For the text-containing cell, return its midpoint in (x, y) coordinate format. 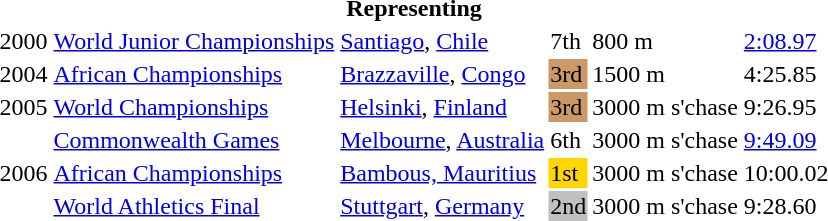
World Junior Championships (194, 41)
Brazzaville, Congo (442, 74)
Stuttgart, Germany (442, 206)
800 m (666, 41)
1500 m (666, 74)
2nd (568, 206)
Bambous, Mauritius (442, 173)
Santiago, Chile (442, 41)
World Championships (194, 107)
World Athletics Final (194, 206)
7th (568, 41)
Commonwealth Games (194, 140)
Melbourne, Australia (442, 140)
6th (568, 140)
1st (568, 173)
Helsinki, Finland (442, 107)
